Output the (X, Y) coordinate of the center of the cell containing the given text.  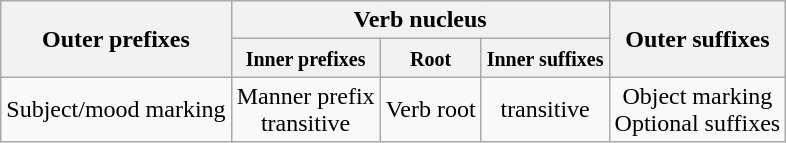
Inner prefixes (306, 58)
Verb root (430, 110)
Outer prefixes (116, 39)
Outer suffixes (698, 39)
Manner prefix transitive (306, 110)
Subject/mood marking (116, 110)
Inner suffixes (545, 58)
transitive (545, 110)
Object markingOptional suffixes (698, 110)
Verb nucleus (420, 20)
Root (430, 58)
